Output the [X, Y] coordinate of the center of the cell containing the given text.  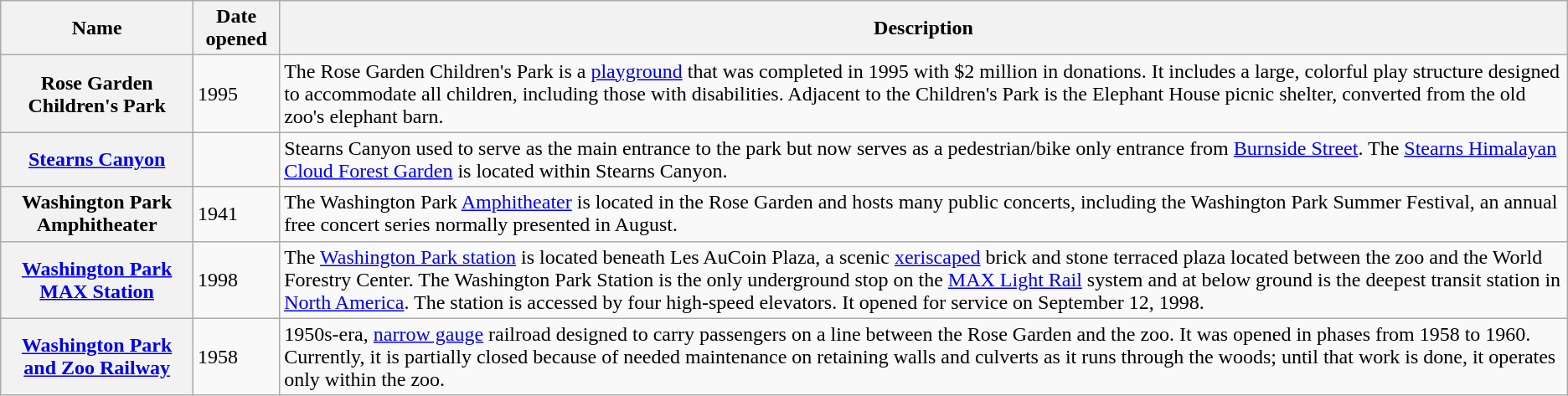
Date opened [236, 28]
Rose Garden Children's Park [97, 94]
1998 [236, 280]
Stearns Canyon [97, 159]
Name [97, 28]
Washington Park Amphitheater [97, 214]
Description [924, 28]
1941 [236, 214]
1995 [236, 94]
Washington Park and Zoo Railway [97, 357]
1958 [236, 357]
Washington Park MAX Station [97, 280]
